From the cell containing the given text, extract its center point as (X, Y) coordinate. 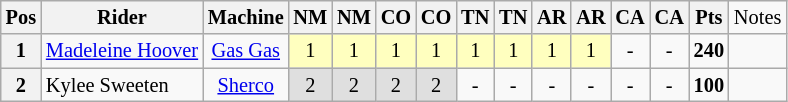
Machine (246, 17)
Rider (122, 17)
Gas Gas (246, 51)
Sherco (246, 85)
100 (709, 85)
Notes (758, 17)
240 (709, 51)
Kylee Sweeten (122, 85)
Pts (709, 17)
Pos (21, 17)
Madeleine Hoover (122, 51)
